Identify which cell holds the provided text, then report its (x, y) central coordinate. 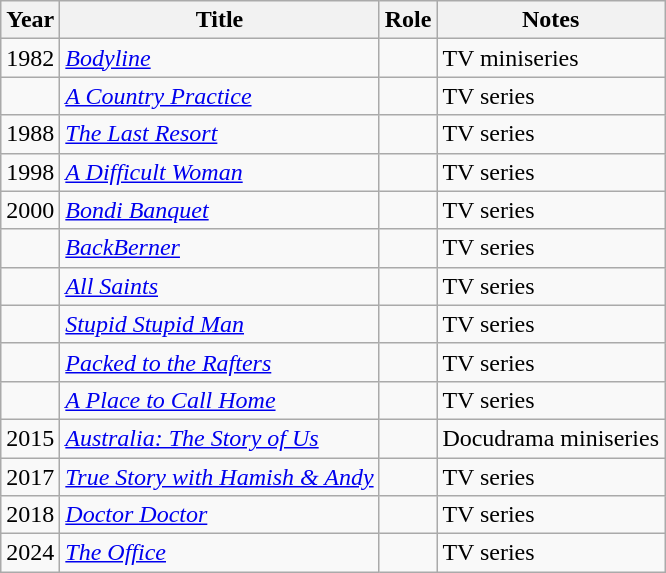
Packed to the Rafters (220, 362)
A Country Practice (220, 96)
A Place to Call Home (220, 400)
Australia: The Story of Us (220, 438)
The Last Resort (220, 134)
Notes (551, 20)
The Office (220, 553)
TV miniseries (551, 58)
Docudrama miniseries (551, 438)
2017 (30, 477)
Title (220, 20)
True Story with Hamish & Andy (220, 477)
Year (30, 20)
Role (408, 20)
Bodyline (220, 58)
2024 (30, 553)
1982 (30, 58)
2015 (30, 438)
2000 (30, 210)
Doctor Doctor (220, 515)
1998 (30, 172)
All Saints (220, 286)
Stupid Stupid Man (220, 324)
1988 (30, 134)
BackBerner (220, 248)
A Difficult Woman (220, 172)
2018 (30, 515)
Bondi Banquet (220, 210)
